Locate the cell with the specified text and output its [x, y] center coordinate. 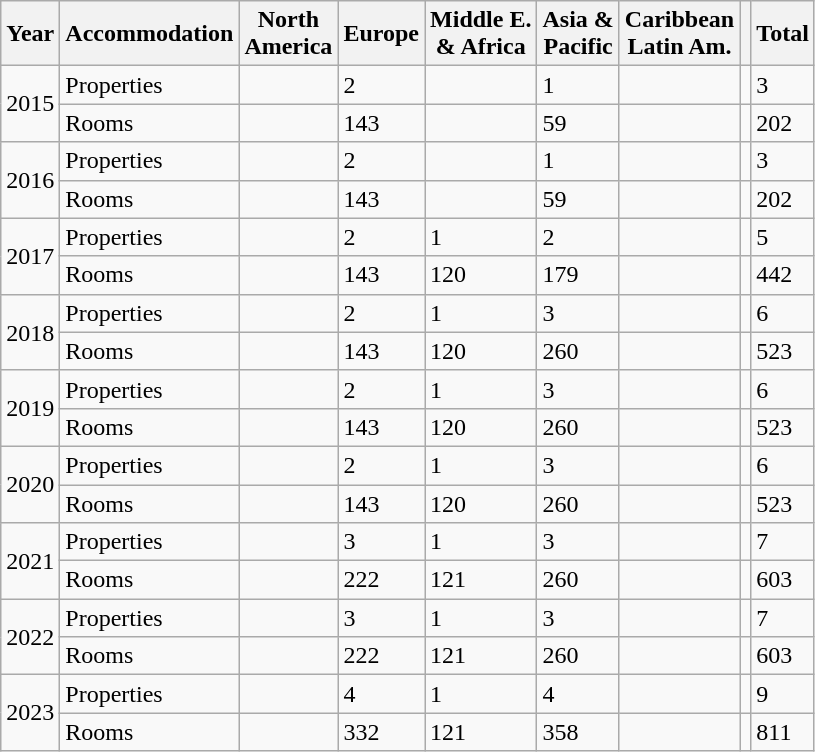
2015 [30, 104]
5 [783, 237]
2018 [30, 332]
Total [783, 34]
2023 [30, 713]
Middle E.& Africa [481, 34]
Asia &Pacific [578, 34]
2020 [30, 484]
2019 [30, 408]
2021 [30, 561]
358 [578, 732]
NorthAmerica [288, 34]
179 [578, 275]
811 [783, 732]
442 [783, 275]
CaribbeanLatin Am. [679, 34]
2016 [30, 180]
2017 [30, 256]
332 [382, 732]
Year [30, 34]
9 [783, 694]
Accommodation [150, 34]
Europe [382, 34]
2022 [30, 637]
